Find where the given text appears and provide that cell's center as (X, Y) coordinate. 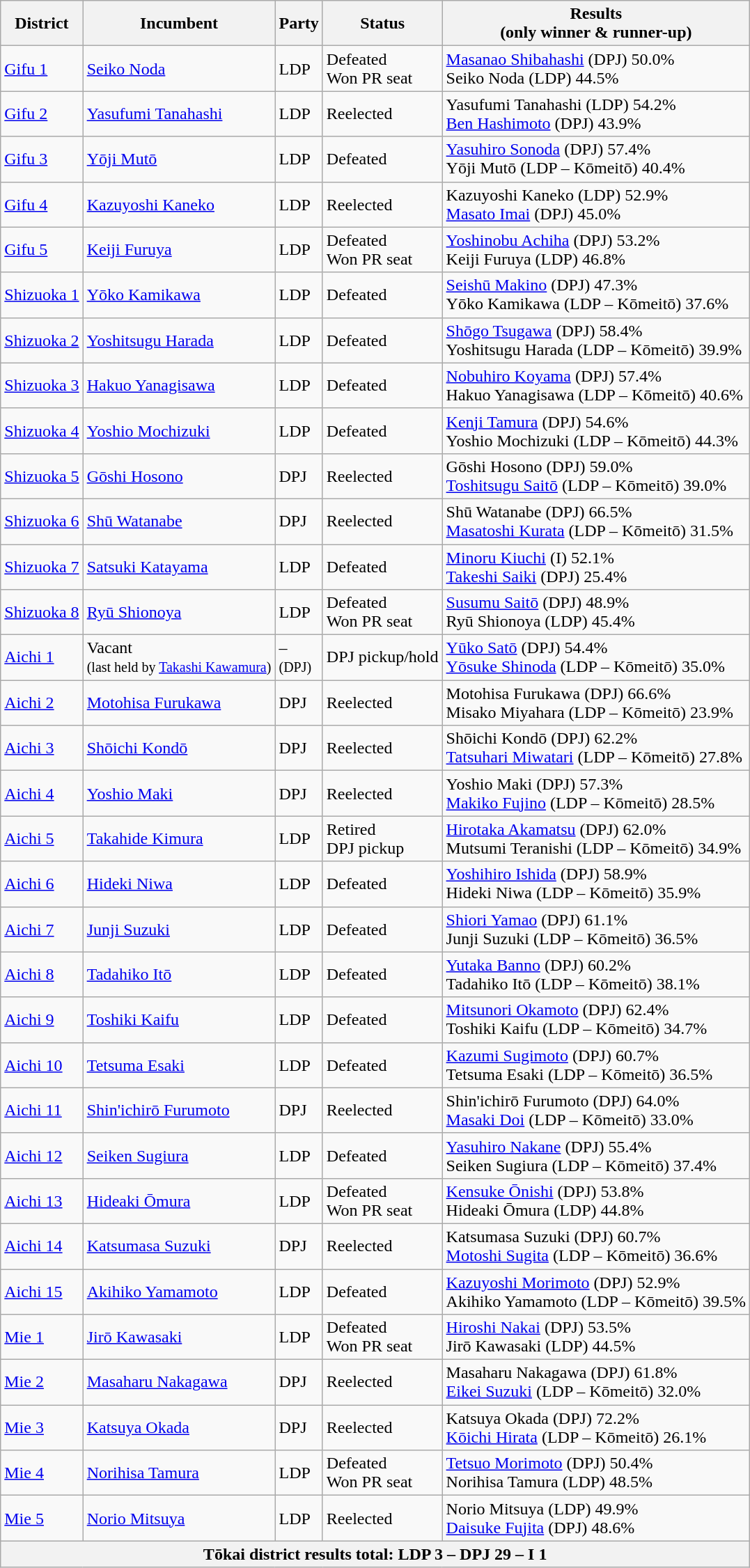
Aichi 8 (42, 975)
Aichi 9 (42, 1019)
Tetsuo Morimoto (DPJ) 50.4%Norihisa Tamura (LDP) 48.5% (596, 1473)
Hideaki Ōmura (179, 1200)
Kazuyoshi Kaneko (179, 205)
Keiji Furuya (179, 249)
Incumbent (179, 24)
Nobuhiro Koyama (DPJ) 57.4%Hakuo Yanagisawa (LDP – Kōmeitō) 40.6% (596, 386)
Shizuoka 7 (42, 567)
Aichi 1 (42, 657)
Aichi 7 (42, 929)
Results(only winner & runner-up) (596, 24)
Masanao Shibahashi (DPJ) 50.0%Seiko Noda (LDP) 44.5% (596, 68)
Kazumi Sugimoto (DPJ) 60.7%Tetsuma Esaki (LDP – Kōmeitō) 36.5% (596, 1065)
Aichi 13 (42, 1200)
Vacant(last held by Takashi Kawamura) (179, 657)
Seiko Noda (179, 68)
Yūko Satō (DPJ) 54.4%Yōsuke Shinoda (LDP – Kōmeitō) 35.0% (596, 657)
Shōichi Kondō (DPJ) 62.2%Tatsuhari Miwatari (LDP – Kōmeitō) 27.8% (596, 748)
Masaharu Nakagawa (DPJ) 61.8%Eikei Suzuki (LDP – Kōmeitō) 32.0% (596, 1383)
Shōichi Kondō (179, 748)
Motohisa Furukawa (179, 703)
Shōgo Tsugawa (DPJ) 58.4%Yoshitsugu Harada (LDP – Kōmeitō) 39.9% (596, 340)
Kenji Tamura (DPJ) 54.6%Yoshio Mochizuki (LDP – Kōmeitō) 44.3% (596, 430)
Yoshihiro Ishida (DPJ) 58.9%Hideki Niwa (LDP – Kōmeitō) 35.9% (596, 884)
Mie 1 (42, 1337)
District (42, 24)
Susumu Saitō (DPJ) 48.9%Ryū Shionoya (LDP) 45.4% (596, 613)
DPJ pickup/hold (382, 657)
Takahide Kimura (179, 838)
Yoshio Maki (DPJ) 57.3%Makiko Fujino (LDP – Kōmeitō) 28.5% (596, 794)
Shiori Yamao (DPJ) 61.1%Junji Suzuki (LDP – Kōmeitō) 36.5% (596, 929)
Yoshio Maki (179, 794)
Aichi 11 (42, 1110)
Yasuhiro Nakane (DPJ) 55.4%Seiken Sugiura (LDP – Kōmeitō) 37.4% (596, 1156)
Aichi 15 (42, 1291)
Katsuya Okada (DPJ) 72.2%Kōichi Hirata (LDP – Kōmeitō) 26.1% (596, 1427)
Aichi 2 (42, 703)
Shizuoka 3 (42, 386)
Hakuo Yanagisawa (179, 386)
Gifu 5 (42, 249)
Shizuoka 2 (42, 340)
Akihiko Yamamoto (179, 1291)
Jirō Kawasaki (179, 1337)
Gifu 1 (42, 68)
Kazuyoshi Kaneko (LDP) 52.9%Masato Imai (DPJ) 45.0% (596, 205)
Gifu 4 (42, 205)
Seiken Sugiura (179, 1156)
Yutaka Banno (DPJ) 60.2%Tadahiko Itō (LDP – Kōmeitō) 38.1% (596, 975)
Katsumasa Suzuki (DPJ) 60.7%Motoshi Sugita (LDP – Kōmeitō) 36.6% (596, 1246)
Tōkai district results total: LDP 3 – DPJ 29 – I 1 (375, 1554)
Party (299, 24)
Aichi 12 (42, 1156)
Masaharu Nakagawa (179, 1383)
Hirotaka Akamatsu (DPJ) 62.0%Mutsumi Teranishi (LDP – Kōmeitō) 34.9% (596, 838)
Gifu 2 (42, 114)
Shū Watanabe (DPJ) 66.5%Masatoshi Kurata (LDP – Kōmeitō) 31.5% (596, 521)
Aichi 10 (42, 1065)
Norio Mitsuya (179, 1518)
Katsumasa Suzuki (179, 1246)
Hideki Niwa (179, 884)
Aichi 4 (42, 794)
Aichi 5 (42, 838)
Junji Suzuki (179, 929)
Shizuoka 5 (42, 476)
Aichi 3 (42, 748)
Status (382, 24)
Shizuoka 6 (42, 521)
Toshiki Kaifu (179, 1019)
Yoshitsugu Harada (179, 340)
Aichi 6 (42, 884)
Shizuoka 8 (42, 613)
Shin'ichirō Furumoto (DPJ) 64.0%Masaki Doi (LDP – Kōmeitō) 33.0% (596, 1110)
Seishū Makino (DPJ) 47.3%Yōko Kamikawa (LDP – Kōmeitō) 37.6% (596, 295)
Ryū Shionoya (179, 613)
RetiredDPJ pickup (382, 838)
Gifu 3 (42, 159)
Norio Mitsuya (LDP) 49.9%Daisuke Fujita (DPJ) 48.6% (596, 1518)
Mie 2 (42, 1383)
Yasufumi Tanahashi (179, 114)
Kensuke Ōnishi (DPJ) 53.8%Hideaki Ōmura (LDP) 44.8% (596, 1200)
Katsuya Okada (179, 1427)
Gōshi Hosono (179, 476)
Mie 5 (42, 1518)
–(DPJ) (299, 657)
Tadahiko Itō (179, 975)
Yoshinobu Achiha (DPJ) 53.2%Keiji Furuya (LDP) 46.8% (596, 249)
Shizuoka 1 (42, 295)
Norihisa Tamura (179, 1473)
Yasufumi Tanahashi (LDP) 54.2%Ben Hashimoto (DPJ) 43.9% (596, 114)
Mie 4 (42, 1473)
Yōji Mutō (179, 159)
Tetsuma Esaki (179, 1065)
Mie 3 (42, 1427)
Yoshio Mochizuki (179, 430)
Shū Watanabe (179, 521)
Aichi 14 (42, 1246)
Shin'ichirō Furumoto (179, 1110)
Gōshi Hosono (DPJ) 59.0%Toshitsugu Saitō (LDP – Kōmeitō) 39.0% (596, 476)
Shizuoka 4 (42, 430)
Mitsunori Okamoto (DPJ) 62.4%Toshiki Kaifu (LDP – Kōmeitō) 34.7% (596, 1019)
Yōko Kamikawa (179, 295)
Yasuhiro Sonoda (DPJ) 57.4%Yōji Mutō (LDP – Kōmeitō) 40.4% (596, 159)
Minoru Kiuchi (I) 52.1%Takeshi Saiki (DPJ) 25.4% (596, 567)
Motohisa Furukawa (DPJ) 66.6%Misako Miyahara (LDP – Kōmeitō) 23.9% (596, 703)
Satsuki Katayama (179, 567)
Kazuyoshi Morimoto (DPJ) 52.9%Akihiko Yamamoto (LDP – Kōmeitō) 39.5% (596, 1291)
Hiroshi Nakai (DPJ) 53.5%Jirō Kawasaki (LDP) 44.5% (596, 1337)
